Return (X, Y) of the center of cell containing provided text 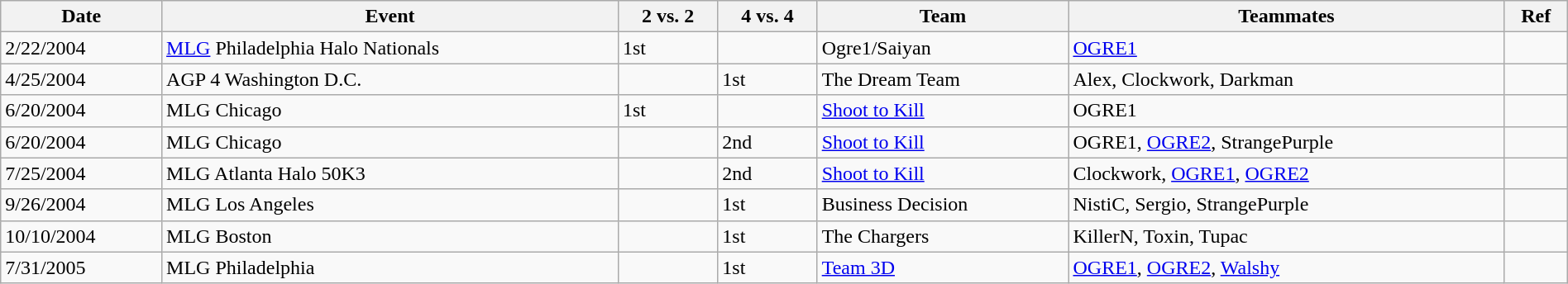
MLG Los Angeles (390, 205)
AGP 4 Washington D.C. (390, 79)
7/25/2004 (81, 173)
Business Decision (943, 205)
MLG Atlanta Halo 50K3 (390, 173)
4 vs. 4 (767, 17)
OGRE1, OGRE2, StrangePurple (1287, 142)
4/25/2004 (81, 79)
Event (390, 17)
Date (81, 17)
NistiC, Sergio, StrangePurple (1287, 205)
2 vs. 2 (667, 17)
7/31/2005 (81, 267)
Ogre1/Saiyan (943, 48)
Teammates (1287, 17)
Alex, Clockwork, Darkman (1287, 79)
2/22/2004 (81, 48)
Ref (1536, 17)
The Dream Team (943, 79)
MLG Philadelphia (390, 267)
The Chargers (943, 236)
9/26/2004 (81, 205)
Team 3D (943, 267)
Team (943, 17)
MLG Philadelphia Halo Nationals (390, 48)
MLG Boston (390, 236)
KillerN, Toxin, Tupac (1287, 236)
10/10/2004 (81, 236)
OGRE1, OGRE2, Walshy (1287, 267)
Clockwork, OGRE1, OGRE2 (1287, 173)
